Provide the [x, y] coordinate of the cell's center where the given text is located.  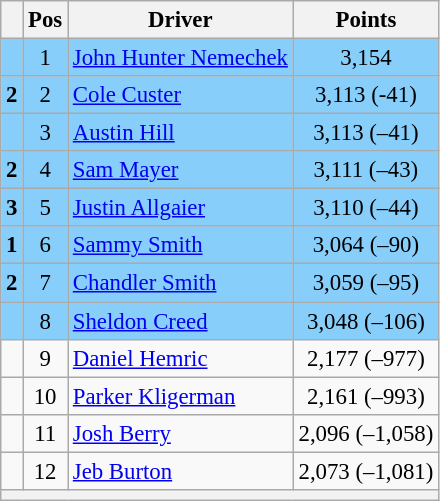
Sheldon Creed [181, 321]
Austin Hill [181, 133]
4 [46, 170]
John Hunter Nemechek [181, 58]
3,059 (–95) [366, 283]
11 [46, 433]
Driver [181, 20]
12 [46, 471]
Points [366, 20]
9 [46, 358]
Josh Berry [181, 433]
6 [46, 245]
10 [46, 396]
5 [46, 208]
3,110 (–44) [366, 208]
Justin Allgaier [181, 208]
2,096 (–1,058) [366, 433]
2,177 (–977) [366, 358]
Jeb Burton [181, 471]
Pos [46, 20]
7 [46, 283]
3,048 (–106) [366, 321]
8 [46, 321]
3,111 (–43) [366, 170]
Sam Mayer [181, 170]
Chandler Smith [181, 283]
3,113 (-41) [366, 95]
2,073 (–1,081) [366, 471]
3,113 (–41) [366, 133]
Sammy Smith [181, 245]
Cole Custer [181, 95]
3,154 [366, 58]
Daniel Hemric [181, 358]
Parker Kligerman [181, 396]
3,064 (–90) [366, 245]
2,161 (–993) [366, 396]
